Search for the cell housing the specified text and yield its [x, y] center coordinate. 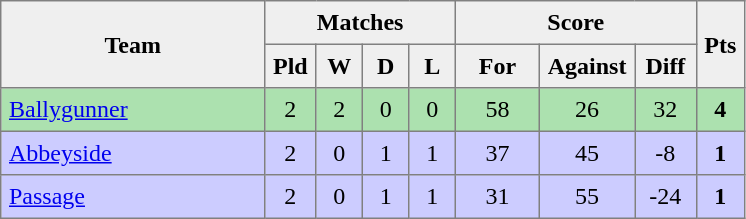
Team [133, 44]
37 [497, 153]
Pld [290, 66]
4 [720, 110]
Diff [666, 66]
Matches [360, 23]
Pts [720, 44]
32 [666, 110]
Score [576, 23]
W [339, 66]
Abbeyside [133, 153]
26 [586, 110]
55 [586, 197]
-24 [666, 197]
L [432, 66]
For [497, 66]
-8 [666, 153]
45 [586, 153]
58 [497, 110]
Against [586, 66]
D [385, 66]
31 [497, 197]
Ballygunner [133, 110]
Passage [133, 197]
